Scan for the cell matching the given text and deliver its [x, y] coordinate at center. 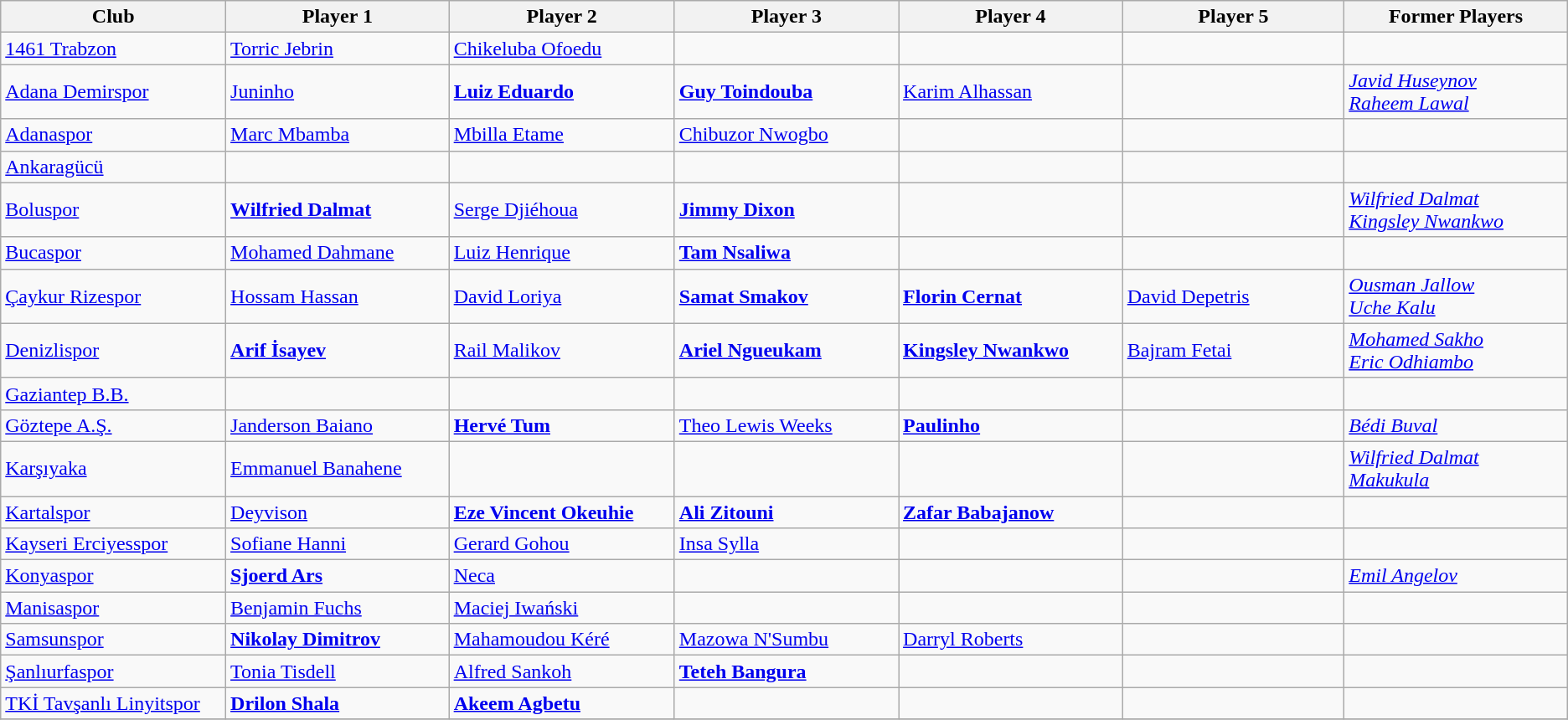
Göztepe A.Ş. [114, 425]
Denizlispor [114, 350]
Karim Alhassan [1011, 92]
Benjamin Fuchs [338, 608]
Drilon Shala [338, 703]
Kingsley Nwankwo [1011, 350]
Mohamed Dahmane [338, 253]
Kayseri Erciyesspor [114, 544]
Club [114, 17]
Deyvison [338, 512]
Kartalspor [114, 512]
Bucaspor [114, 253]
Torric Jebrin [338, 49]
Rail Malikov [561, 350]
Bédi Buval [1456, 425]
Boluspor [114, 209]
Neca [561, 576]
Former Players [1456, 17]
Mohamed Sakho Eric Odhiambo [1456, 350]
Bajram Fetai [1233, 350]
Ankaragücü [114, 167]
Wilfried Dalmat [338, 209]
Player 2 [561, 17]
Arif İsayev [338, 350]
Player 4 [1011, 17]
Luiz Henrique [561, 253]
David Loriya [561, 296]
Samat Smakov [786, 296]
Gaziantep B.B. [114, 393]
Emil Angelov [1456, 576]
Karşıyaka [114, 469]
Javid Huseynov Raheem Lawal [1456, 92]
1461 Trabzon [114, 49]
Gerard Gohou [561, 544]
Mbilla Etame [561, 135]
Maciej Iwański [561, 608]
Mazowa N'Sumbu [786, 640]
Adanaspor [114, 135]
Alfred Sankoh [561, 671]
Wilfried Dalmat Makukula [1456, 469]
David Depetris [1233, 296]
Chibuzor Nwogbo [786, 135]
Tonia Tisdell [338, 671]
Marc Mbamba [338, 135]
Jimmy Dixon [786, 209]
TKİ Tavşanlı Linyitspor [114, 703]
Şanlıurfaspor [114, 671]
Player 5 [1233, 17]
Guy Toindouba [786, 92]
Theo Lewis Weeks [786, 425]
Wilfried Dalmat Kingsley Nwankwo [1456, 209]
Emmanuel Banahene [338, 469]
Darryl Roberts [1011, 640]
Mahamoudou Kéré [561, 640]
Teteh Bangura [786, 671]
Akeem Agbetu [561, 703]
Luiz Eduardo [561, 92]
Ousman Jallow Uche Kalu [1456, 296]
Konyaspor [114, 576]
Janderson Baiano [338, 425]
Hervé Tum [561, 425]
Florin Cernat [1011, 296]
Nikolay Dimitrov [338, 640]
Sofiane Hanni [338, 544]
Hossam Hassan [338, 296]
Juninho [338, 92]
Adana Demirspor [114, 92]
Manisaspor [114, 608]
Ariel Ngueukam [786, 350]
Player 1 [338, 17]
Zafar Babajanow [1011, 512]
Serge Djiéhoua [561, 209]
Chikeluba Ofoedu [561, 49]
Samsunspor [114, 640]
Insa Sylla [786, 544]
Çaykur Rizespor [114, 296]
Ali Zitouni [786, 512]
Paulinho [1011, 425]
Player 3 [786, 17]
Sjoerd Ars [338, 576]
Tam Nsaliwa [786, 253]
Eze Vincent Okeuhie [561, 512]
